Return the [x, y] coordinate for the center point of the cell that contains the specified text.  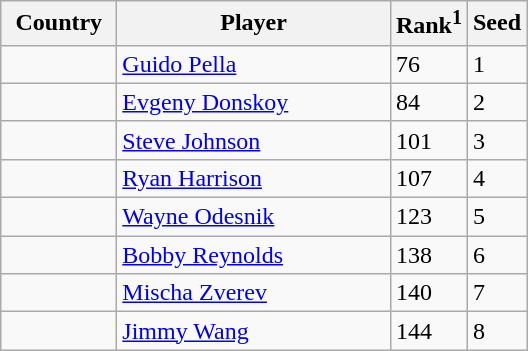
101 [428, 140]
Rank1 [428, 24]
8 [496, 331]
84 [428, 102]
138 [428, 255]
Ryan Harrison [254, 178]
2 [496, 102]
5 [496, 217]
140 [428, 293]
144 [428, 331]
Jimmy Wang [254, 331]
Player [254, 24]
3 [496, 140]
107 [428, 178]
Wayne Odesnik [254, 217]
Evgeny Donskoy [254, 102]
Bobby Reynolds [254, 255]
Country [59, 24]
Seed [496, 24]
4 [496, 178]
Guido Pella [254, 64]
123 [428, 217]
Steve Johnson [254, 140]
6 [496, 255]
1 [496, 64]
76 [428, 64]
Mischa Zverev [254, 293]
7 [496, 293]
